Detect which cell encompasses the target text, then output its (X, Y) center coordinate. 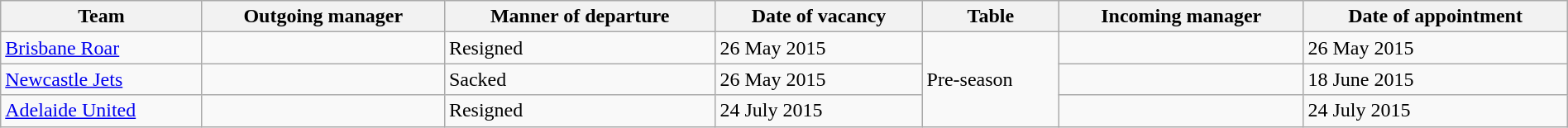
Team (101, 17)
Brisbane Roar (101, 48)
Adelaide United (101, 111)
Sacked (580, 79)
Incoming manager (1181, 17)
Manner of departure (580, 17)
Pre-season (991, 79)
Table (991, 17)
Date of appointment (1436, 17)
Outgoing manager (323, 17)
Newcastle Jets (101, 79)
18 June 2015 (1436, 79)
Date of vacancy (819, 17)
